Capture the cell that displays the provided text and extract its (x, y) central coordinate. 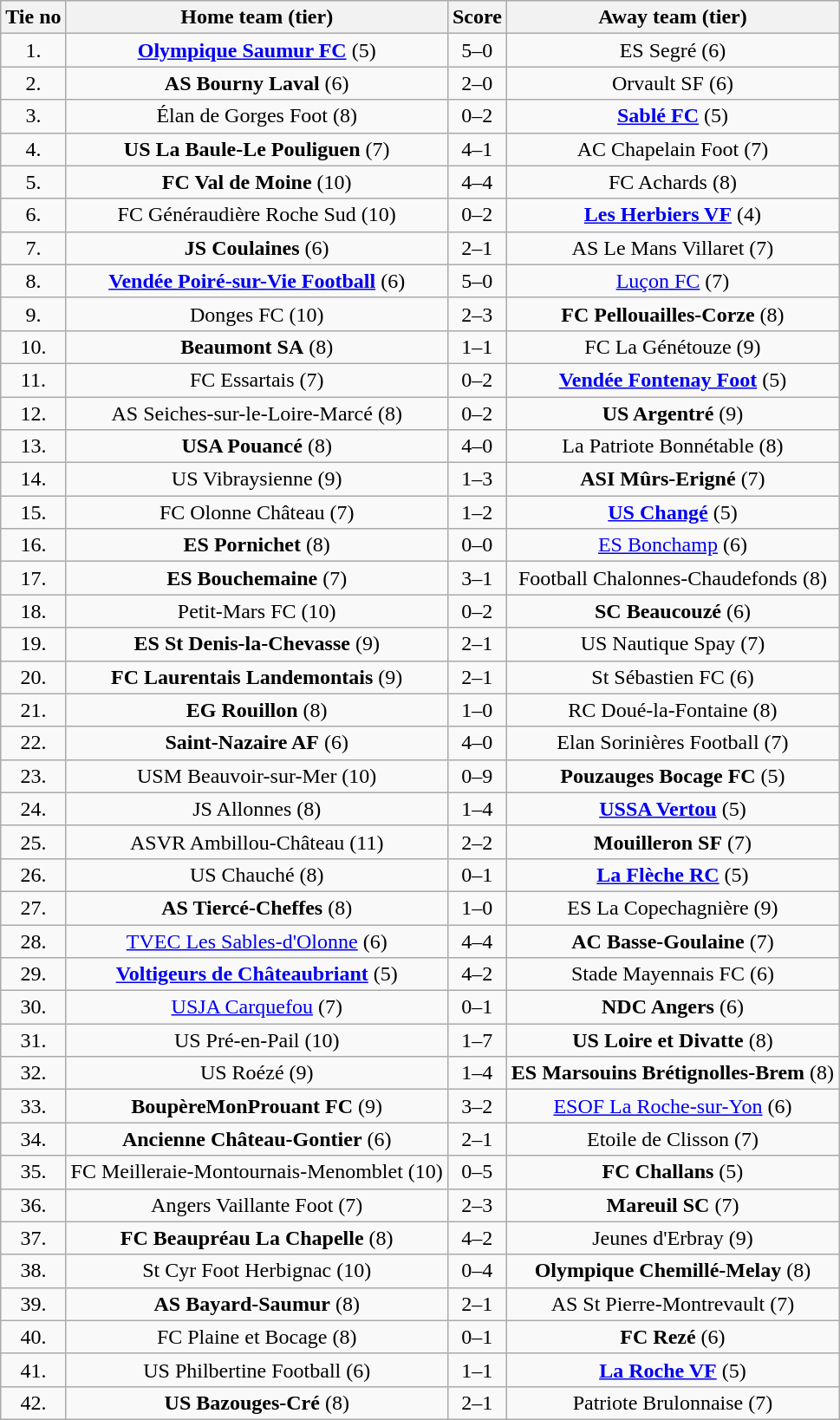
ESOF La Roche-sur-Yon (6) (673, 1106)
AS St Pierre-Montrevault (7) (673, 1304)
La Patriote Bonnétable (8) (673, 446)
Orvault SF (6) (673, 83)
Mouilleron SF (7) (673, 842)
3–2 (477, 1106)
FC Plaine et Bocage (8) (257, 1337)
Petit-Mars FC (10) (257, 611)
AS Le Mans Villaret (7) (673, 248)
3. (33, 116)
0–5 (477, 1172)
Score (477, 17)
US Pré-en-Pail (10) (257, 1040)
USA Pouancé (8) (257, 446)
St Sébastien FC (6) (673, 677)
7. (33, 248)
AS Tiercé-Cheffes (8) (257, 908)
US Vibraysienne (9) (257, 479)
31. (33, 1040)
FC La Génétouze (9) (673, 347)
Élan de Gorges Foot (8) (257, 116)
AS Bayard-Saumur (8) (257, 1304)
Elan Sorinières Football (7) (673, 743)
28. (33, 941)
14. (33, 479)
Ancienne Château-Gontier (6) (257, 1139)
EG Rouillon (8) (257, 710)
Sablé FC (5) (673, 116)
Olympique Chemillé-Melay (8) (673, 1271)
17. (33, 578)
2–0 (477, 83)
42. (33, 1403)
33. (33, 1106)
Luçon FC (7) (673, 281)
AS Seiches-sur-le-Loire-Marcé (8) (257, 414)
1–7 (477, 1040)
37. (33, 1238)
23. (33, 776)
FC Rezé (6) (673, 1337)
JS Allonnes (8) (257, 809)
Mareuil SC (7) (673, 1205)
3–1 (477, 578)
ES Segré (6) (673, 50)
26. (33, 875)
Les Herbiers VF (4) (673, 215)
FC Meilleraie-Montournais-Menomblet (10) (257, 1172)
Donges FC (10) (257, 314)
4. (33, 149)
FC Olonne Château (7) (257, 512)
1–2 (477, 512)
32. (33, 1073)
US La Baule-Le Pouliguen (7) (257, 149)
JS Coulaines (6) (257, 248)
Jeunes d'Erbray (9) (673, 1238)
FC Laurentais Landemontais (9) (257, 677)
0–9 (477, 776)
27. (33, 908)
0–0 (477, 545)
Etoile de Clisson (7) (673, 1139)
La Roche VF (5) (673, 1370)
22. (33, 743)
24. (33, 809)
TVEC Les Sables-d'Olonne (6) (257, 941)
25. (33, 842)
30. (33, 1007)
18. (33, 611)
4–1 (477, 149)
Tie no (33, 17)
Away team (tier) (673, 17)
La Flèche RC (5) (673, 875)
USJA Carquefou (7) (257, 1007)
AC Chapelain Foot (7) (673, 149)
St Cyr Foot Herbignac (10) (257, 1271)
ES Marsouins Brétignolles-Brem (8) (673, 1073)
US Philbertine Football (6) (257, 1370)
Saint-Nazaire AF (6) (257, 743)
US Roézé (9) (257, 1073)
5. (33, 182)
ES St Denis-la-Chevasse (9) (257, 644)
US Changé (5) (673, 512)
35. (33, 1172)
Beaumont SA (8) (257, 347)
FC Challans (5) (673, 1172)
Angers Vaillante Foot (7) (257, 1205)
AC Basse-Goulaine (7) (673, 941)
ES Pornichet (8) (257, 545)
0–4 (477, 1271)
RC Doué-la-Fontaine (8) (673, 710)
1. (33, 50)
8. (33, 281)
Football Chalonnes-Chaudefonds (8) (673, 578)
US Nautique Spay (7) (673, 644)
ES Bonchamp (6) (673, 545)
ES Bouchemaine (7) (257, 578)
FC Généraudière Roche Sud (10) (257, 215)
US Argentré (9) (673, 414)
16. (33, 545)
SC Beaucouzé (6) (673, 611)
12. (33, 414)
29. (33, 974)
Vendée Poiré-sur-Vie Football (6) (257, 281)
FC Val de Moine (10) (257, 182)
FC Pellouailles-Corze (8) (673, 314)
BoupèreMonProuant FC (9) (257, 1106)
Patriote Brulonnaise (7) (673, 1403)
10. (33, 347)
ASVR Ambillou-Château (11) (257, 842)
FC Achards (8) (673, 182)
Stade Mayennais FC (6) (673, 974)
9. (33, 314)
Olympique Saumur FC (5) (257, 50)
NDC Angers (6) (673, 1007)
ASI Mûrs-Erigné (7) (673, 479)
39. (33, 1304)
FC Essartais (7) (257, 380)
USM Beauvoir-sur-Mer (10) (257, 776)
6. (33, 215)
Vendée Fontenay Foot (5) (673, 380)
2–2 (477, 842)
2. (33, 83)
US Loire et Divatte (8) (673, 1040)
11. (33, 380)
Pouzauges Bocage FC (5) (673, 776)
USSA Vertou (5) (673, 809)
ES La Copechagnière (9) (673, 908)
36. (33, 1205)
FC Beaupréau La Chapelle (8) (257, 1238)
AS Bourny Laval (6) (257, 83)
US Chauché (8) (257, 875)
13. (33, 446)
Voltigeurs de Châteaubriant (5) (257, 974)
34. (33, 1139)
41. (33, 1370)
US Bazouges-Cré (8) (257, 1403)
15. (33, 512)
21. (33, 710)
Home team (tier) (257, 17)
40. (33, 1337)
19. (33, 644)
1–3 (477, 479)
20. (33, 677)
38. (33, 1271)
